Scan for the cell matching the given text and deliver its (X, Y) coordinate at center. 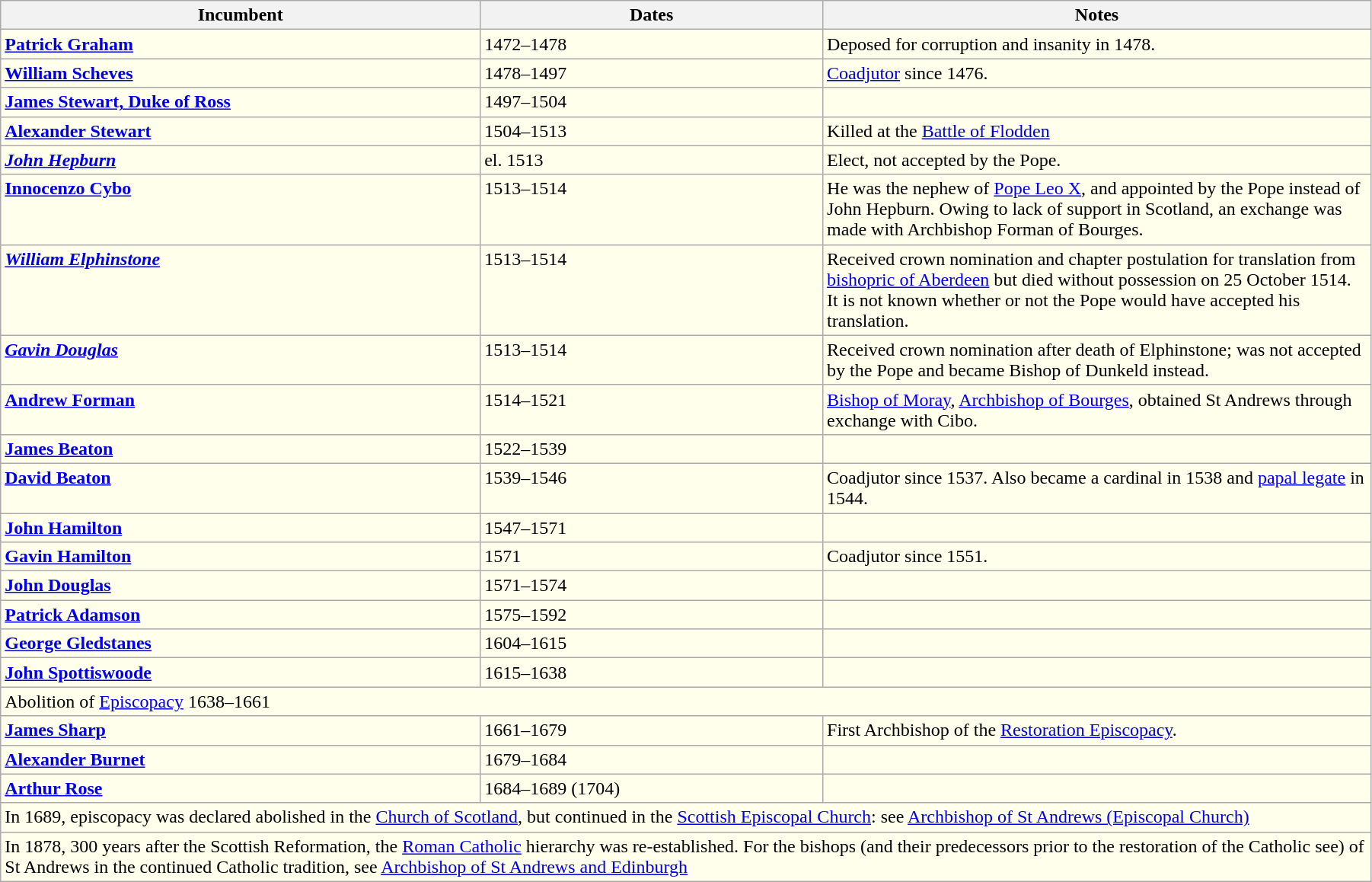
1615–1638 (652, 673)
Alexander Burnet (241, 759)
Coadjutor since 1537. Also became a cardinal in 1538 and papal legate in 1544. (1097, 487)
James Sharp (241, 730)
Incumbent (241, 15)
Alexander Stewart (241, 131)
Innocenzo Cybo (241, 209)
First Archbishop of the Restoration Episcopacy. (1097, 730)
1679–1684 (652, 759)
James Beaton (241, 449)
Elect, not accepted by the Pope. (1097, 160)
Dates (652, 15)
1571–1574 (652, 586)
el. 1513 (652, 160)
1478–1497 (652, 73)
Gavin Hamilton (241, 557)
Gavin Douglas (241, 360)
Bishop of Moray, Archbishop of Bourges, obtained St Andrews through exchange with Cibo. (1097, 410)
1575–1592 (652, 615)
Notes (1097, 15)
1504–1513 (652, 131)
Andrew Forman (241, 410)
1472–1478 (652, 44)
Patrick Adamson (241, 615)
James Stewart, Duke of Ross (241, 102)
Killed at the Battle of Flodden (1097, 131)
William Scheves (241, 73)
1684–1689 (1704) (652, 788)
1661–1679 (652, 730)
John Hamilton (241, 528)
1497–1504 (652, 102)
John Spottiswoode (241, 673)
Coadjutor since 1551. (1097, 557)
1522–1539 (652, 449)
1514–1521 (652, 410)
John Hepburn (241, 160)
1539–1546 (652, 487)
George Gledstanes (241, 644)
William Elphinstone (241, 289)
Received crown nomination after death of Elphinstone; was not accepted by the Pope and became Bishop of Dunkeld instead. (1097, 360)
Abolition of Episcopacy 1638–1661 (686, 701)
David Beaton (241, 487)
1547–1571 (652, 528)
John Douglas (241, 586)
Arthur Rose (241, 788)
1604–1615 (652, 644)
Deposed for corruption and insanity in 1478. (1097, 44)
Patrick Graham (241, 44)
1571 (652, 557)
Coadjutor since 1476. (1097, 73)
